Capture the cell that displays the provided text and extract its [X, Y] central coordinate. 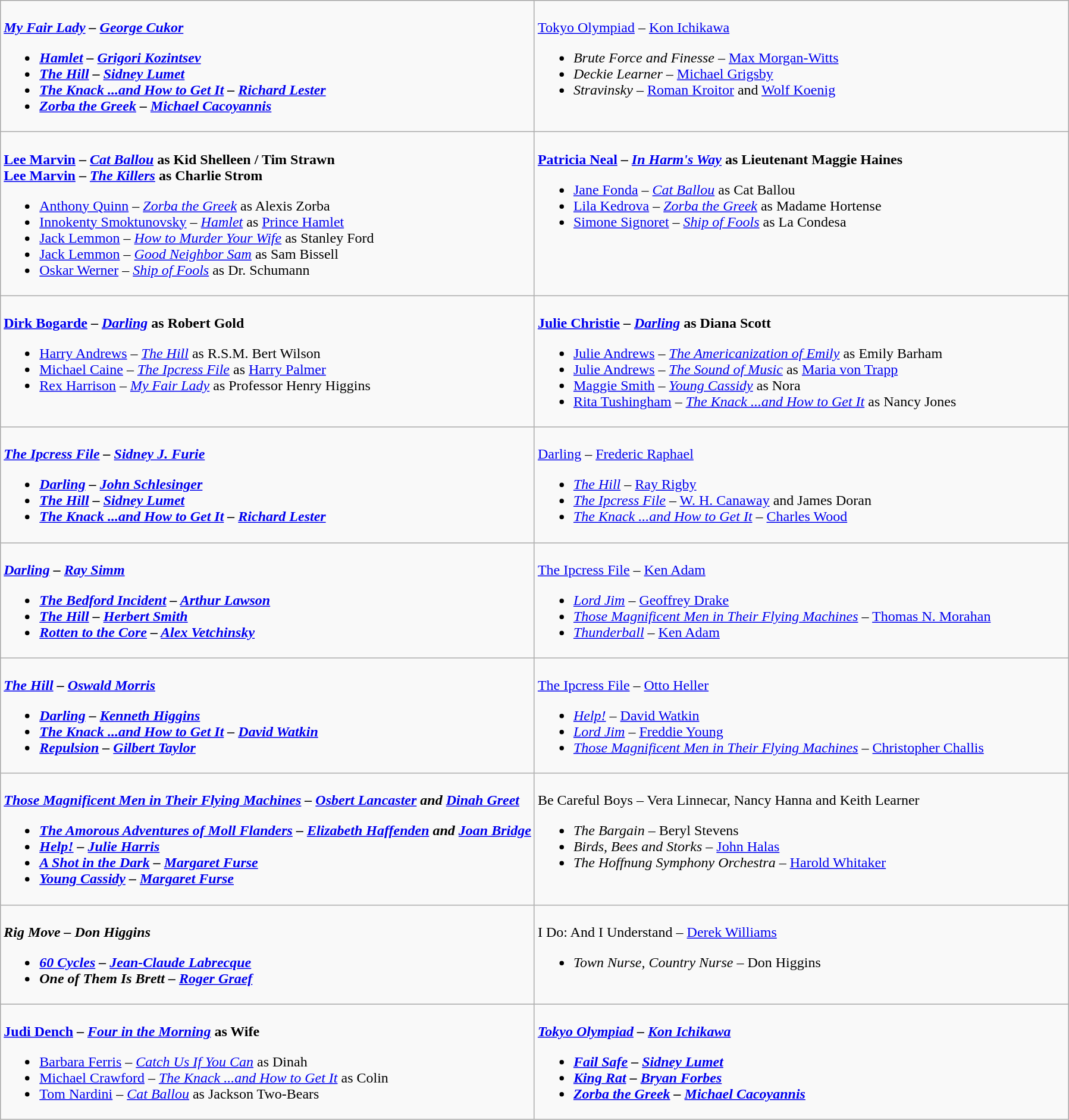
Darling – Ray SimmThe Bedford Incident – Arthur LawsonThe Hill – Herbert SmithRotten to the Core – Alex Vetchinsky [268, 600]
The Ipcress File – Ken AdamLord Jim – Geoffrey DrakeThose Magnificent Men in Their Flying Machines – Thomas N. MorahanThunderball – Ken Adam [801, 600]
Darling – Frederic RaphaelThe Hill – Ray RigbyThe Ipcress File – W. H. Canaway and James DoranThe Knack ...and How to Get It – Charles Wood [801, 485]
The Ipcress File – Sidney J. FurieDarling – John SchlesingerThe Hill – Sidney LumetThe Knack ...and How to Get It – Richard Lester [268, 485]
The Ipcress File – Otto HellerHelp! – David WatkinLord Jim – Freddie YoungThose Magnificent Men in Their Flying Machines – Christopher Challis [801, 716]
Tokyo Olympiad – Kon IchikawaFail Safe – Sidney LumetKing Rat – Bryan ForbesZorba the Greek – Michael Cacoyannis [801, 1062]
Rig Move – Don Higgins60 Cycles – Jean-Claude LabrecqueOne of Them Is Brett – Roger Graef [268, 954]
The Hill – Oswald MorrisDarling – Kenneth HigginsThe Knack ...and How to Get It – David WatkinRepulsion – Gilbert Taylor [268, 716]
I Do: And I Understand – Derek WilliamsTown Nurse, Country Nurse – Don Higgins [801, 954]
Tokyo Olympiad – Kon IchikawaBrute Force and Finesse – Max Morgan-WittsDeckie Learner – Michael GrigsbyStravinsky – Roman Kroitor and Wolf Koenig [801, 67]
